Return (X, Y) of the center of cell containing provided text 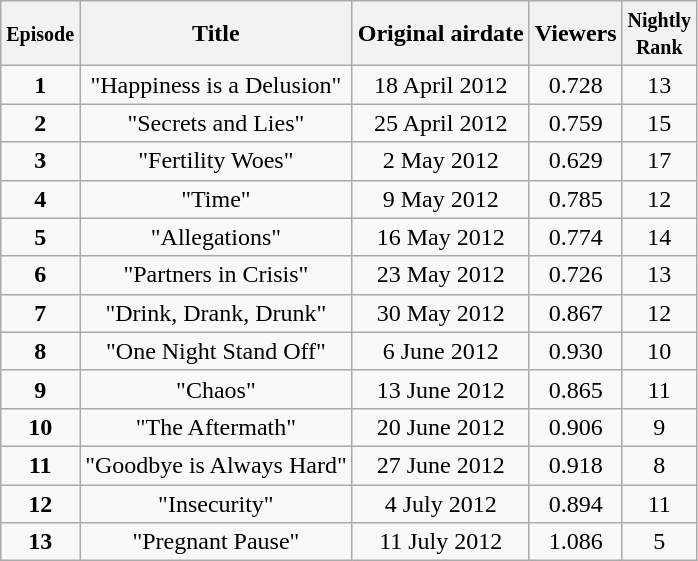
13 June 2012 (440, 389)
Title (216, 34)
0.894 (576, 503)
9 May 2012 (440, 199)
4 (40, 199)
25 April 2012 (440, 123)
"Happiness is a Delusion" (216, 85)
11 July 2012 (440, 542)
15 (659, 123)
7 (40, 313)
30 May 2012 (440, 313)
18 April 2012 (440, 85)
1 (40, 85)
20 June 2012 (440, 427)
"Goodbye is Always Hard" (216, 465)
"Time" (216, 199)
Original airdate (440, 34)
"Chaos" (216, 389)
0.930 (576, 351)
4 July 2012 (440, 503)
6 June 2012 (440, 351)
0.774 (576, 237)
"Allegations" (216, 237)
Episode (40, 34)
"One Night Stand Off" (216, 351)
0.906 (576, 427)
0.785 (576, 199)
2 May 2012 (440, 161)
0.629 (576, 161)
"Insecurity" (216, 503)
0.865 (576, 389)
NightlyRank (659, 34)
0.867 (576, 313)
16 May 2012 (440, 237)
3 (40, 161)
27 June 2012 (440, 465)
0.726 (576, 275)
"Partners in Crisis" (216, 275)
"The Aftermath" (216, 427)
17 (659, 161)
"Drink, Drank, Drunk" (216, 313)
14 (659, 237)
Viewers (576, 34)
6 (40, 275)
0.759 (576, 123)
0.918 (576, 465)
"Pregnant Pause" (216, 542)
"Fertility Woes" (216, 161)
23 May 2012 (440, 275)
0.728 (576, 85)
2 (40, 123)
1.086 (576, 542)
"Secrets and Lies" (216, 123)
